Identify which cell holds the provided text, then report its [x, y] central coordinate. 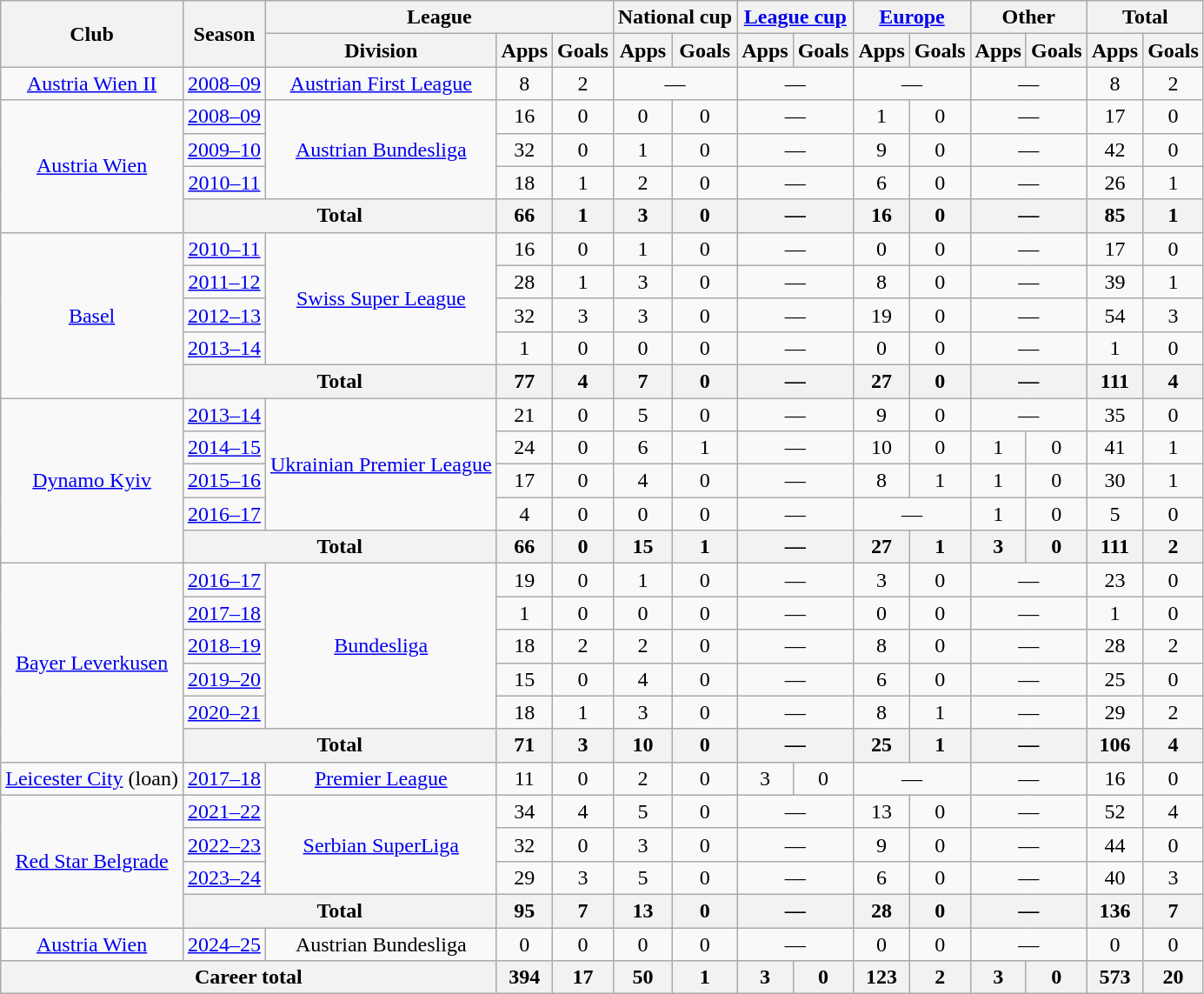
Red Star Belgrade [92, 861]
71 [524, 745]
573 [1114, 977]
Premier League [381, 778]
2014–15 [224, 448]
85 [1114, 216]
26 [1114, 183]
Career total [249, 977]
42 [1114, 150]
Austria Wien II [92, 83]
123 [881, 977]
Europe [912, 17]
50 [642, 977]
Bundesliga [381, 646]
Bayer Leverkusen [92, 663]
2023–24 [224, 877]
Season [224, 34]
2012–13 [224, 315]
35 [1114, 415]
Austrian First League [381, 83]
95 [524, 911]
National cup [675, 17]
League [439, 17]
Club [92, 34]
41 [1114, 448]
394 [524, 977]
106 [1114, 745]
20 [1174, 977]
2011–12 [224, 282]
2015–16 [224, 481]
2022–23 [224, 844]
2019–20 [224, 679]
30 [1114, 481]
23 [1114, 580]
Swiss Super League [381, 298]
40 [1114, 877]
Other [1028, 17]
Basel [92, 315]
44 [1114, 844]
2009–10 [224, 150]
34 [524, 811]
Dynamo Kyiv [92, 481]
League cup [795, 17]
2024–25 [224, 944]
2020–21 [224, 712]
2018–19 [224, 646]
24 [524, 448]
Ukrainian Premier League [381, 464]
Division [381, 50]
2021–22 [224, 811]
52 [1114, 811]
Leicester City (loan) [92, 778]
54 [1114, 315]
136 [1114, 911]
77 [524, 381]
21 [524, 415]
39 [1114, 282]
11 [524, 778]
Serbian SuperLiga [381, 844]
